Output the [X, Y] coordinate of the center of the cell containing the given text.  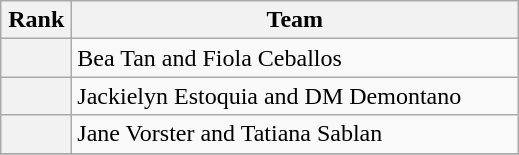
Team [295, 20]
Jane Vorster and Tatiana Sablan [295, 134]
Jackielyn Estoquia and DM Demontano [295, 96]
Rank [36, 20]
Bea Tan and Fiola Ceballos [295, 58]
